Return the [X, Y] coordinate for the center point of the cell that contains the specified text.  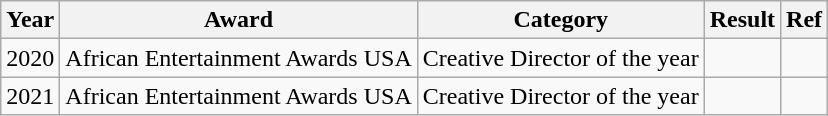
Ref [804, 20]
2021 [30, 96]
Award [238, 20]
2020 [30, 58]
Result [742, 20]
Category [560, 20]
Year [30, 20]
